For the text-containing cell, return its midpoint in [x, y] coordinate format. 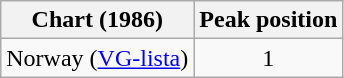
Norway (VG-lista) [98, 58]
Peak position [268, 20]
1 [268, 58]
Chart (1986) [98, 20]
